Pinpoint the cell where the given text exists, returning its (X, Y) midpoint coordinate. 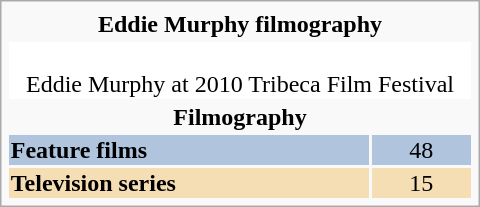
Filmography (240, 117)
Eddie Murphy at 2010 Tribeca Film Festival (240, 70)
Television series (189, 183)
Eddie Murphy filmography (240, 24)
15 (422, 183)
Feature films (189, 150)
48 (422, 150)
